Return the (x, y) coordinate for the center point of the cell that contains the specified text.  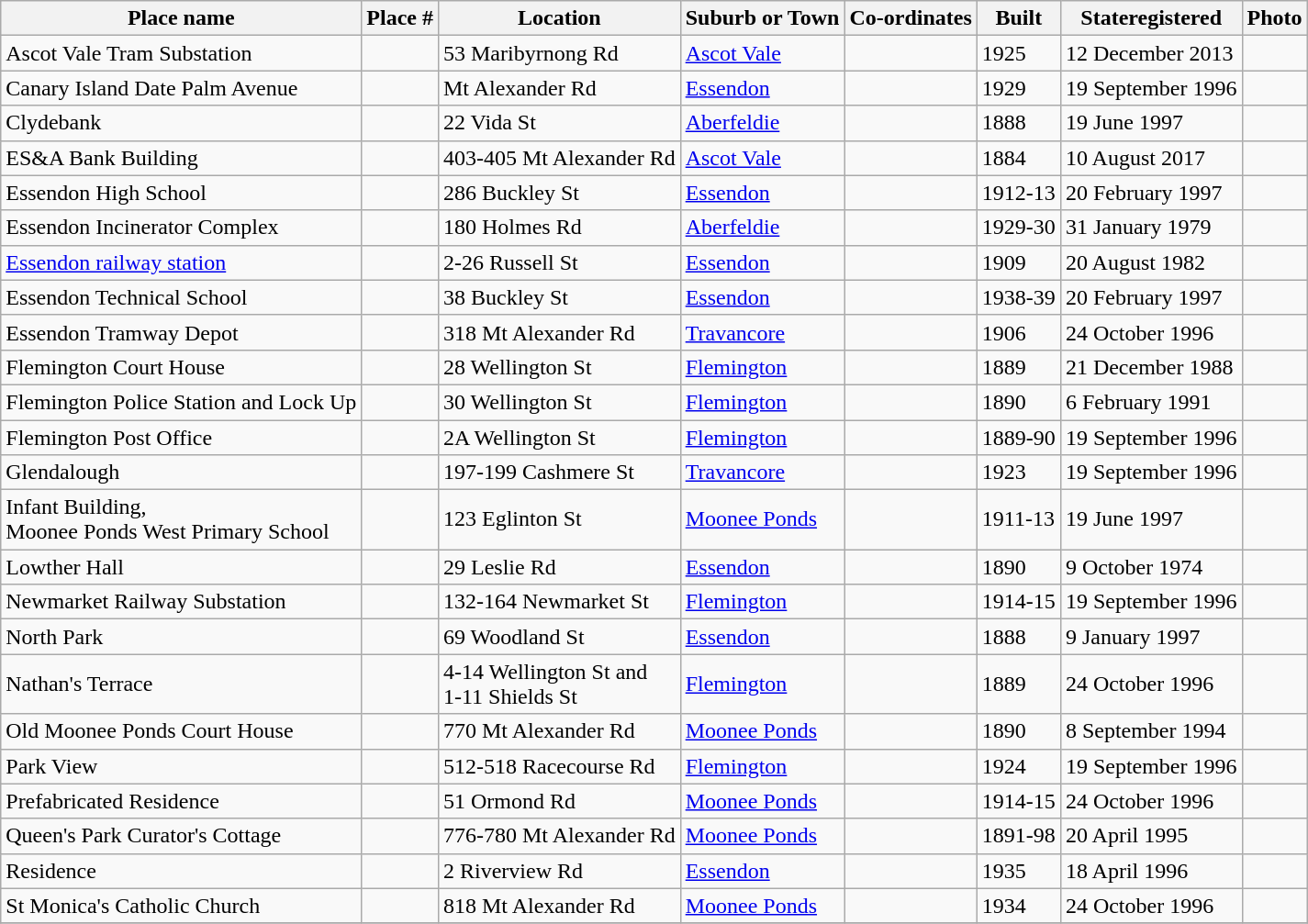
1911-13 (1019, 519)
1923 (1019, 473)
North Park (182, 637)
197-199 Cashmere St (559, 473)
30 Wellington St (559, 402)
1924 (1019, 766)
Suburb or Town (762, 18)
Essendon High School (182, 193)
Essendon Technical School (182, 297)
1929 (1019, 88)
Newmarket Railway Substation (182, 602)
Flemington Court House (182, 367)
28 Wellington St (559, 367)
132-164 Newmarket St (559, 602)
4-14 Wellington St and1-11 Shields St (559, 685)
Essendon Incinerator Complex (182, 228)
22 Vida St (559, 123)
Canary Island Date Palm Avenue (182, 88)
Glendalough (182, 473)
2-26 Russell St (559, 262)
Essendon railway station (182, 262)
St Monica's Catholic Church (182, 906)
1891-98 (1019, 836)
Location (559, 18)
31 January 1979 (1151, 228)
Place name (182, 18)
770 Mt Alexander Rd (559, 731)
53 Maribyrnong Rd (559, 53)
1935 (1019, 871)
Residence (182, 871)
1909 (1019, 262)
Essendon Tramway Depot (182, 332)
286 Buckley St (559, 193)
1929-30 (1019, 228)
2 Riverview Rd (559, 871)
Stateregistered (1151, 18)
69 Woodland St (559, 637)
Prefabricated Residence (182, 801)
Old Moonee Ponds Court House (182, 731)
Queen's Park Curator's Cottage (182, 836)
Photo (1274, 18)
318 Mt Alexander Rd (559, 332)
1934 (1019, 906)
123 Eglinton St (559, 519)
1925 (1019, 53)
29 Leslie Rd (559, 567)
2A Wellington St (559, 438)
Flemington Post Office (182, 438)
776-780 Mt Alexander Rd (559, 836)
Ascot Vale Tram Substation (182, 53)
Built (1019, 18)
1889-90 (1019, 438)
20 August 1982 (1151, 262)
9 October 1974 (1151, 567)
Mt Alexander Rd (559, 88)
818 Mt Alexander Rd (559, 906)
Place # (400, 18)
1884 (1019, 158)
1912-13 (1019, 193)
Lowther Hall (182, 567)
1938-39 (1019, 297)
51 Ormond Rd (559, 801)
10 August 2017 (1151, 158)
8 September 1994 (1151, 731)
Infant Building, Moonee Ponds West Primary School (182, 519)
512-518 Racecourse Rd (559, 766)
1906 (1019, 332)
6 February 1991 (1151, 402)
21 December 1988 (1151, 367)
Park View (182, 766)
180 Holmes Rd (559, 228)
Clydebank (182, 123)
9 January 1997 (1151, 637)
20 April 1995 (1151, 836)
18 April 1996 (1151, 871)
Nathan's Terrace (182, 685)
38 Buckley St (559, 297)
403-405 Mt Alexander Rd (559, 158)
ES&A Bank Building (182, 158)
Flemington Police Station and Lock Up (182, 402)
12 December 2013 (1151, 53)
Co-ordinates (911, 18)
